Capture the cell that displays the provided text and extract its (X, Y) central coordinate. 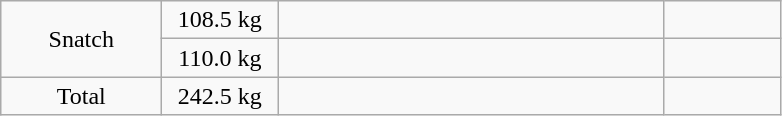
Snatch (82, 39)
Total (82, 96)
242.5 kg (220, 96)
108.5 kg (220, 20)
110.0 kg (220, 58)
